Locate the cell with the specified text and output its (x, y) center coordinate. 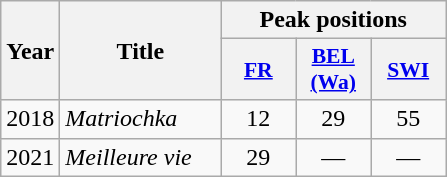
2018 (30, 119)
Peak positions (334, 20)
2021 (30, 157)
Matriochka (140, 119)
SWI (408, 70)
Title (140, 50)
12 (258, 119)
Year (30, 50)
Meilleure vie (140, 157)
BEL (Wa) (334, 70)
FR (258, 70)
55 (408, 119)
